Return [X, Y] of the center of cell containing provided text 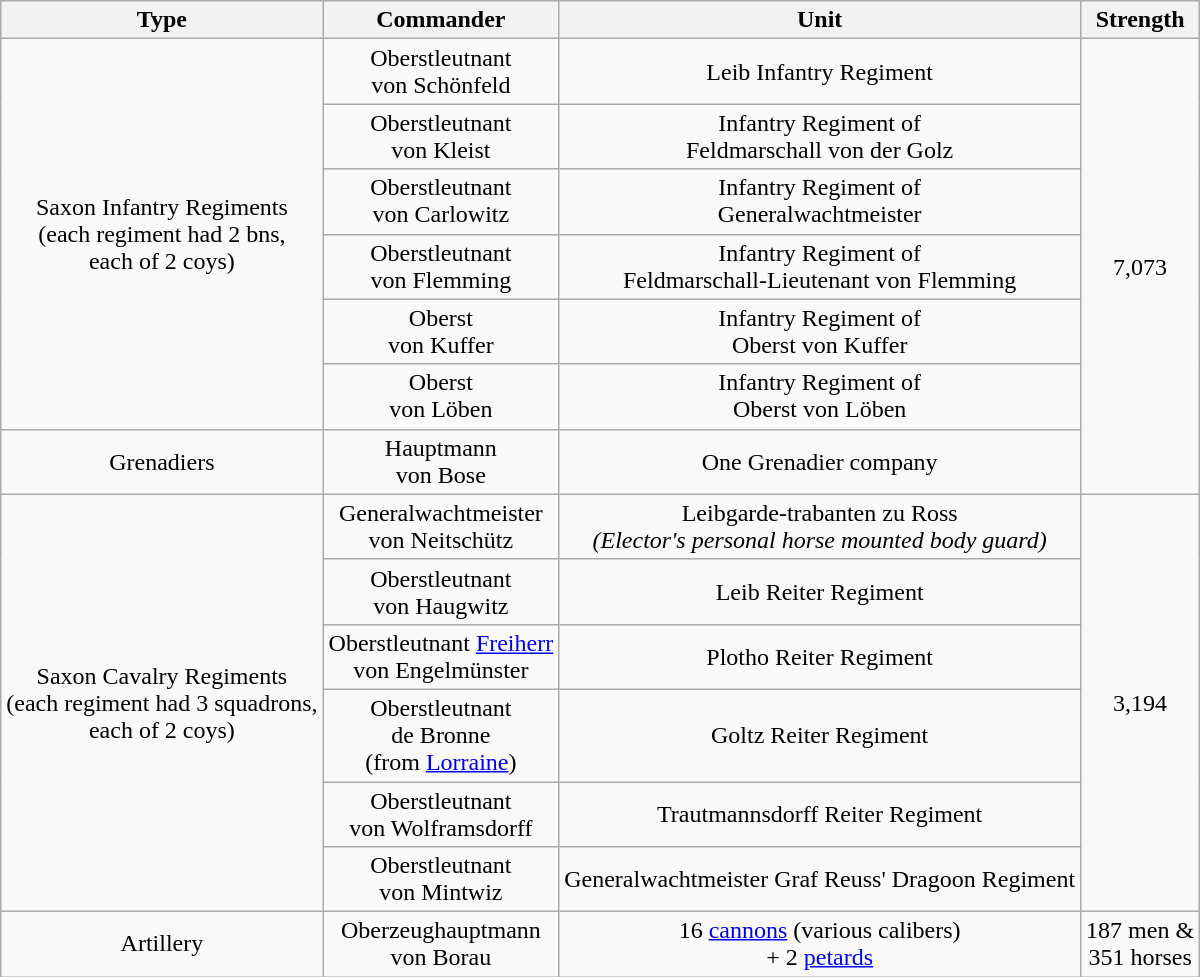
Oberzeughauptmannvon Borau [441, 944]
Goltz Reiter Regiment [820, 735]
Infantry Regiment ofGeneralwachtmeister [820, 202]
Infantry Regiment ofFeldmarschall von der Golz [820, 136]
Grenadiers [162, 462]
Oberstleutnantvon Flemming [441, 266]
Oberstleutnantvon Wolframsdorff [441, 814]
Unit [820, 20]
Infantry Regiment ofOberst von Löben [820, 396]
3,194 [1140, 702]
Generalwachtmeistervon Neitschütz [441, 526]
Oberstvon Kuffer [441, 332]
Strength [1140, 20]
One Grenadier company [820, 462]
Leib Infantry Regiment [820, 72]
Oberstleutnantvon Schönfeld [441, 72]
Oberstleutnant Freiherrvon Engelmünster [441, 656]
7,073 [1140, 266]
Plotho Reiter Regiment [820, 656]
Oberstleutnantvon Haugwitz [441, 592]
Leib Reiter Regiment [820, 592]
Trautmannsdorff Reiter Regiment [820, 814]
Oberstleutnantde Bronne(from Lorraine) [441, 735]
Generalwachtmeister Graf Reuss' Dragoon Regiment [820, 880]
187 men &351 horses [1140, 944]
Oberstleutnantvon Carlowitz [441, 202]
Infantry Regiment ofFeldmarschall-Lieutenant von Flemming [820, 266]
Oberstleutnantvon Mintwiz [441, 880]
Saxon Infantry Regiments(each regiment had 2 bns,each of 2 coys) [162, 234]
Hauptmannvon Bose [441, 462]
Type [162, 20]
Oberstvon Löben [441, 396]
Commander [441, 20]
Oberstleutnantvon Kleist [441, 136]
Artillery [162, 944]
Infantry Regiment ofOberst von Kuffer [820, 332]
16 cannons (various calibers)+ 2 petards [820, 944]
Leibgarde-trabanten zu Ross(Elector's personal horse mounted body guard) [820, 526]
Saxon Cavalry Regiments(each regiment had 3 squadrons,each of 2 coys) [162, 702]
